Identify which cell holds the provided text, then report its (x, y) central coordinate. 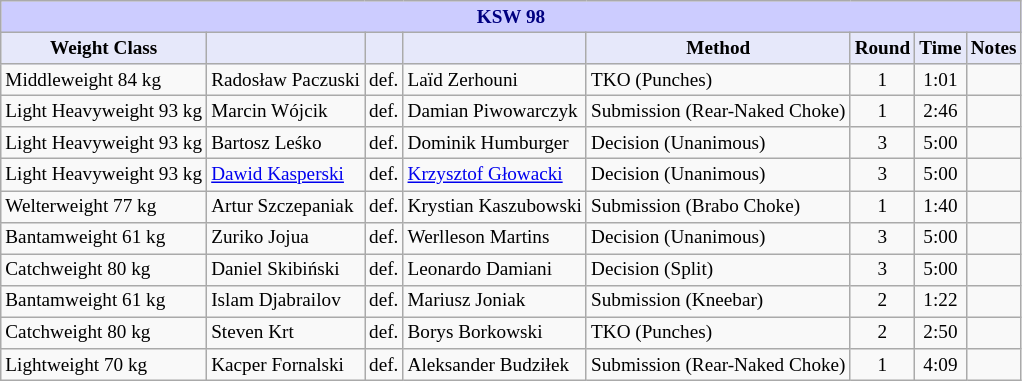
Welterweight 77 kg (104, 206)
Notes (994, 48)
Decision (Split) (718, 270)
2:50 (940, 333)
Middleweight 84 kg (104, 80)
Borys Borkowski (494, 333)
Weight Class (104, 48)
2:46 (940, 111)
4:09 (940, 365)
Leonardo Damiani (494, 270)
Werlleson Martins (494, 238)
Submission (Brabo Choke) (718, 206)
Aleksander Budziłek (494, 365)
Zuriko Jojua (286, 238)
Krystian Kaszubowski (494, 206)
Damian Piwowarczyk (494, 111)
Bartosz Leśko (286, 143)
Lightweight 70 kg (104, 365)
Artur Szczepaniak (286, 206)
Dominik Humburger (494, 143)
Islam Djabrailov (286, 301)
Laïd Zerhouni (494, 80)
Dawid Kasperski (286, 175)
Round (882, 48)
Radosław Paczuski (286, 80)
Kacper Fornalski (286, 365)
1:40 (940, 206)
1:01 (940, 80)
1:22 (940, 301)
Steven Krt (286, 333)
Marcin Wójcik (286, 111)
Daniel Skibiński (286, 270)
Method (718, 48)
KSW 98 (511, 17)
Submission (Kneebar) (718, 301)
Krzysztof Głowacki (494, 175)
Time (940, 48)
Mariusz Joniak (494, 301)
